Pinpoint the cell where the given text exists, returning its [X, Y] midpoint coordinate. 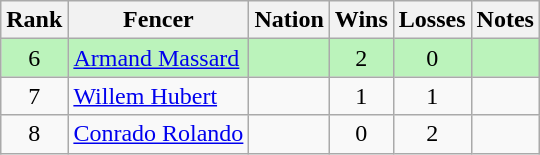
Fencer [158, 20]
Rank [34, 20]
8 [34, 134]
Armand Massard [158, 58]
7 [34, 96]
Notes [505, 20]
Wins [361, 20]
6 [34, 58]
Nation [289, 20]
Losses [432, 20]
Conrado Rolando [158, 134]
Willem Hubert [158, 96]
